For the text-containing cell, return its midpoint in [x, y] coordinate format. 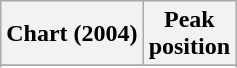
Peakposition [189, 34]
Chart (2004) [72, 34]
